From the cell containing the given text, extract its center point as (x, y) coordinate. 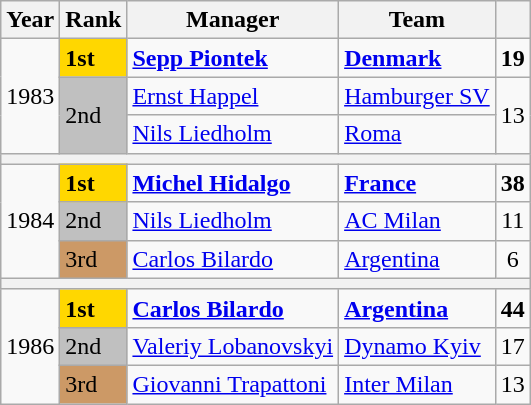
Year (30, 20)
Team (418, 20)
1983 (30, 96)
Valeriy Lobanovskyi (233, 346)
Giovanni Trapattoni (233, 384)
Manager (233, 20)
1986 (30, 346)
Sepp Piontek (233, 58)
6 (512, 259)
Michel Hidalgo (233, 183)
AC Milan (418, 221)
Inter Milan (418, 384)
44 (512, 308)
1984 (30, 221)
11 (512, 221)
17 (512, 346)
Rank (94, 20)
Roma (418, 134)
Hamburger SV (418, 96)
France (418, 183)
38 (512, 183)
19 (512, 58)
Ernst Happel (233, 96)
Denmark (418, 58)
Dynamo Kyiv (418, 346)
